Return [x, y] of the center of cell containing provided text 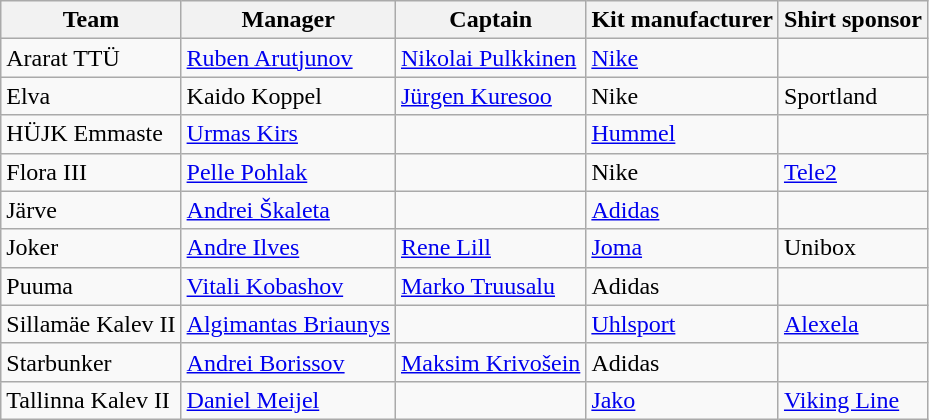
Ararat TTÜ [91, 58]
Joker [91, 248]
Nikolai Pulkkinen [490, 58]
Sillamäe Kalev II [91, 324]
Vitali Kobashov [288, 286]
Hummel [682, 134]
Ruben Arutjunov [288, 58]
Algimantas Briaunys [288, 324]
Urmas Kirs [288, 134]
Andrei Škaleta [288, 210]
Starbunker [91, 362]
Andrei Borissov [288, 362]
Joma [682, 248]
HÜJK Emmaste [91, 134]
Puuma [91, 286]
Sportland [852, 96]
Captain [490, 20]
Elva [91, 96]
Kit manufacturer [682, 20]
Järve [91, 210]
Marko Truusalu [490, 286]
Maksim Krivošein [490, 362]
Rene Lill [490, 248]
Alexela [852, 324]
Flora III [91, 172]
Kaido Koppel [288, 96]
Jako [682, 400]
Pelle Pohlak [288, 172]
Daniel Meijel [288, 400]
Team [91, 20]
Tele2 [852, 172]
Andre Ilves [288, 248]
Uhlsport [682, 324]
Unibox [852, 248]
Jürgen Kuresoo [490, 96]
Manager [288, 20]
Tallinna Kalev II [91, 400]
Viking Line [852, 400]
Shirt sponsor [852, 20]
